Identify which cell holds the provided text, then report its (x, y) central coordinate. 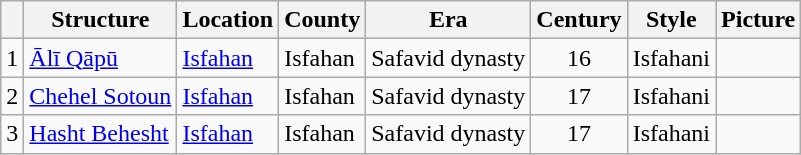
Picture (758, 20)
Location (228, 20)
3 (12, 134)
Hasht Behesht (100, 134)
Structure (100, 20)
1 (12, 58)
Ālī Qāpū (100, 58)
16 (579, 58)
Style (671, 20)
Chehel Sotoun (100, 96)
County (322, 20)
Era (448, 20)
Century (579, 20)
2 (12, 96)
